Detect which cell encompasses the target text, then output its (X, Y) center coordinate. 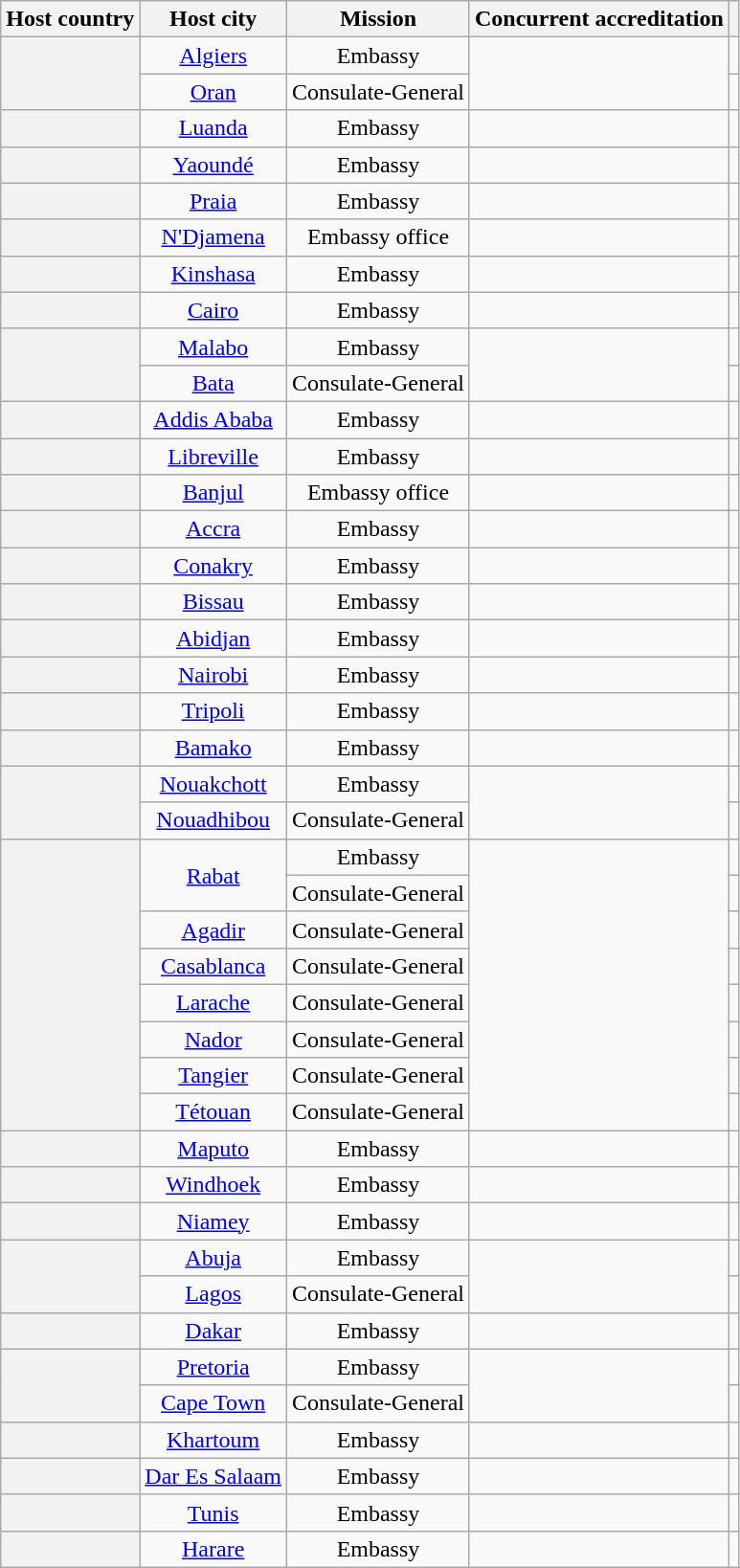
Mission (377, 19)
Agadir (213, 930)
Tétouan (213, 1112)
Dar Es Salaam (213, 1476)
Bamako (213, 748)
Windhoek (213, 1185)
Kinshasa (213, 274)
Rabat (213, 875)
Accra (213, 529)
Dakar (213, 1331)
Khartoum (213, 1440)
Nouakchott (213, 784)
Nador (213, 1039)
Pretoria (213, 1367)
Oran (213, 92)
Cape Town (213, 1403)
Abidjan (213, 638)
Niamey (213, 1221)
Tripoli (213, 711)
Host city (213, 19)
Bissau (213, 602)
Concurrent accreditation (599, 19)
Harare (213, 1549)
Tangier (213, 1076)
Lagos (213, 1294)
Cairo (213, 310)
Abuja (213, 1258)
Banjul (213, 493)
Bata (213, 383)
Malabo (213, 347)
Casablanca (213, 966)
Addis Ababa (213, 419)
Host country (71, 19)
Yaoundé (213, 165)
Conakry (213, 566)
Nouadhibou (213, 820)
Maputo (213, 1149)
Tunis (213, 1512)
Larache (213, 1002)
Algiers (213, 56)
Libreville (213, 457)
Praia (213, 201)
Luanda (213, 128)
Nairobi (213, 675)
N'Djamena (213, 237)
